Extract the (x, y) coordinate from the center of the cell holding the provided text.  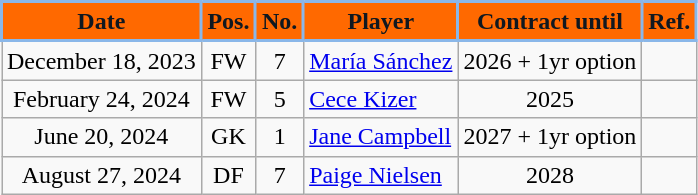
2027 + 1yr option (550, 137)
5 (280, 99)
Cece Kizer (381, 99)
María Sánchez (381, 60)
Paige Nielsen (381, 175)
February 24, 2024 (102, 99)
1 (280, 137)
Contract until (550, 22)
DF (228, 175)
Jane Campbell (381, 137)
August 27, 2024 (102, 175)
December 18, 2023 (102, 60)
Date (102, 22)
2025 (550, 99)
GK (228, 137)
June 20, 2024 (102, 137)
Ref. (670, 22)
2028 (550, 175)
2026 + 1yr option (550, 60)
Player (381, 22)
No. (280, 22)
Pos. (228, 22)
